Scan for the cell matching the given text and deliver its (x, y) coordinate at center. 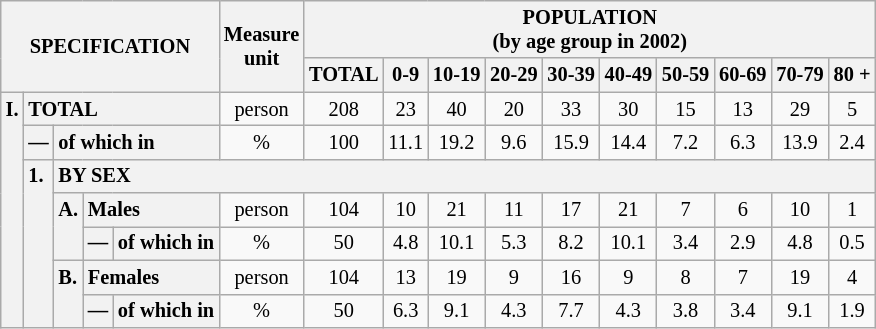
7.7 (570, 311)
30-39 (570, 75)
16 (570, 277)
1.9 (852, 311)
Males (151, 210)
I. (12, 210)
20 (514, 109)
0-9 (406, 75)
17 (570, 210)
Measure unit (262, 46)
208 (344, 109)
A. (68, 226)
80 + (852, 75)
15 (686, 109)
60-69 (742, 75)
0.5 (852, 243)
B. (68, 294)
10-19 (456, 75)
4 (852, 277)
13.9 (800, 142)
2.9 (742, 243)
8.2 (570, 243)
33 (570, 109)
8 (686, 277)
BY SEX (465, 176)
14.4 (628, 142)
11.1 (406, 142)
40-49 (628, 75)
1. (38, 243)
1 (852, 210)
5 (852, 109)
6 (742, 210)
3.8 (686, 311)
70-79 (800, 75)
100 (344, 142)
50-59 (686, 75)
9.6 (514, 142)
29 (800, 109)
40 (456, 109)
POPULATION (by age group in 2002) (590, 29)
Females (151, 277)
23 (406, 109)
2.4 (852, 142)
11 (514, 210)
20-29 (514, 75)
7.2 (686, 142)
30 (628, 109)
19.2 (456, 142)
15.9 (570, 142)
5.3 (514, 243)
SPECIFICATION (110, 46)
